Locate the cell with the specified text and output its [x, y] center coordinate. 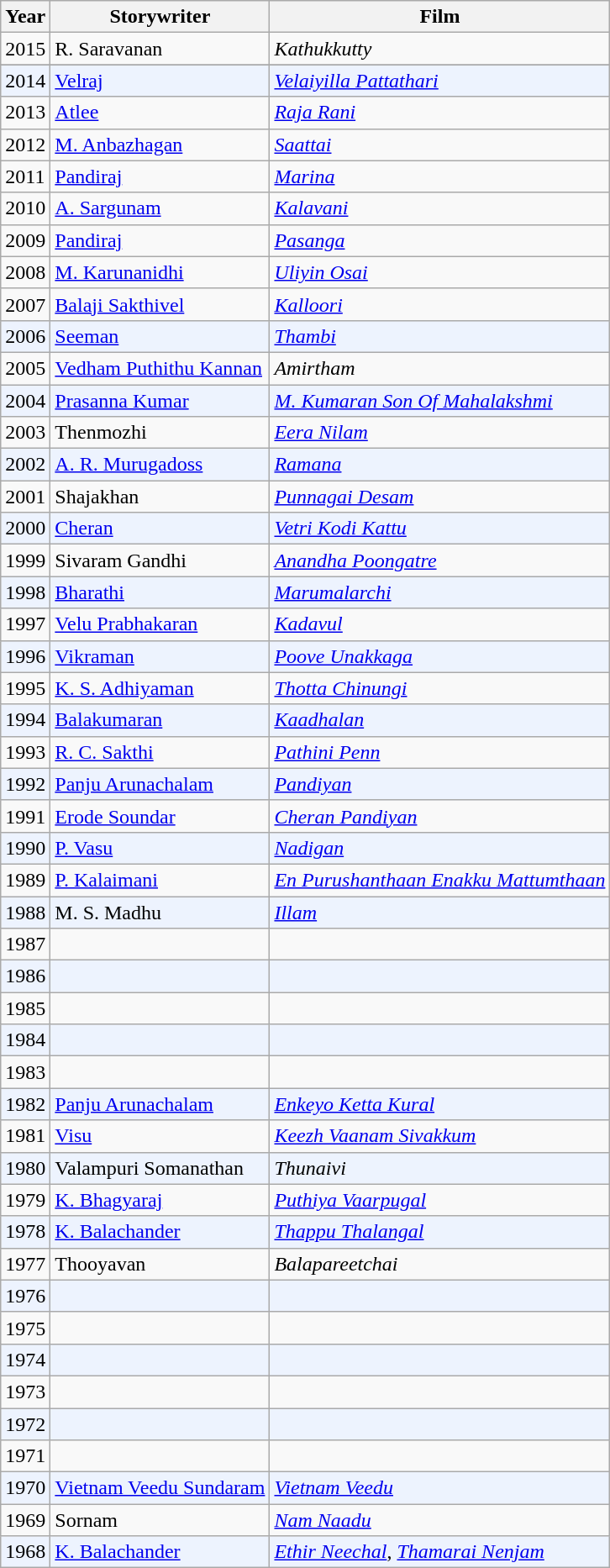
Kathukkutty [440, 49]
1977 [25, 1264]
Bharathi [160, 592]
Thotta Chinungi [440, 688]
Velraj [160, 81]
K. Bhagyaraj [160, 1200]
Nadigan [440, 848]
Thambi [440, 336]
1994 [25, 720]
2013 [25, 113]
1969 [25, 1520]
Pasanga [440, 240]
1972 [25, 1424]
Marina [440, 176]
Erode Soundar [160, 816]
1981 [25, 1136]
Year [25, 17]
1999 [25, 560]
Vikraman [160, 656]
Ethir Neechal, Thamarai Nenjam [440, 1552]
2000 [25, 529]
Velu Prabhakaran [160, 624]
1998 [25, 592]
1982 [25, 1104]
M. Kumaran Son Of Mahalakshmi [440, 401]
Anandha Poongatre [440, 560]
1991 [25, 816]
Enkeyo Ketta Kural [440, 1104]
1992 [25, 784]
1995 [25, 688]
Saattai [440, 145]
1990 [25, 848]
1989 [25, 880]
1997 [25, 624]
Kalloori [440, 304]
1987 [25, 944]
Vietnam Veedu Sundaram [160, 1488]
M. Karunanidhi [160, 272]
Seeman [160, 336]
Nam Naadu [440, 1520]
Balapareetchai [440, 1264]
Kaadhalan [440, 720]
Punnagai Desam [440, 497]
A. R. Murugadoss [160, 465]
1968 [25, 1552]
Poove Unakkaga [440, 656]
Pandiyan [440, 784]
2011 [25, 176]
Illam [440, 912]
2007 [25, 304]
1974 [25, 1360]
Kadavul [440, 624]
K. S. Adhiyaman [160, 688]
Keezh Vaanam Sivakkum [440, 1136]
1984 [25, 1040]
Velaiyilla Pattathari [440, 81]
Eera Nilam [440, 433]
2002 [25, 465]
2003 [25, 433]
Thenmozhi [160, 433]
R. Saravanan [160, 49]
1980 [25, 1168]
Ramana [440, 465]
1983 [25, 1072]
Balakumaran [160, 720]
1970 [25, 1488]
Thappu Thalangal [440, 1232]
1996 [25, 656]
1971 [25, 1456]
1988 [25, 912]
1993 [25, 752]
2008 [25, 272]
2006 [25, 336]
Cheran Pandiyan [440, 816]
Amirtham [440, 368]
Vietnam Veedu [440, 1488]
1978 [25, 1232]
Balaji Sakthivel [160, 304]
A. Sargunam [160, 208]
2014 [25, 81]
Prasanna Kumar [160, 401]
P. Vasu [160, 848]
1973 [25, 1392]
Visu [160, 1136]
2004 [25, 401]
Atlee [160, 113]
2005 [25, 368]
1976 [25, 1296]
M. S. Madhu [160, 912]
M. Anbazhagan [160, 145]
2010 [25, 208]
Marumalarchi [440, 592]
Thunaivi [440, 1168]
Film [440, 17]
1975 [25, 1328]
Uliyin Osai [440, 272]
R. C. Sakthi [160, 752]
Pathini Penn [440, 752]
Sivaram Gandhi [160, 560]
P. Kalaimani [160, 880]
Storywriter [160, 17]
1979 [25, 1200]
Valampuri Somanathan [160, 1168]
Puthiya Vaarpugal [440, 1200]
En Purushanthaan Enakku Mattumthaan [440, 880]
Sornam [160, 1520]
Vedham Puthithu Kannan [160, 368]
2001 [25, 497]
2009 [25, 240]
1985 [25, 1008]
2012 [25, 145]
Kalavani [440, 208]
Shajakhan [160, 497]
Raja Rani [440, 113]
Thooyavan [160, 1264]
Vetri Kodi Kattu [440, 529]
Cheran [160, 529]
1986 [25, 976]
2015 [25, 49]
